Return (X, Y) of the center of cell containing provided text 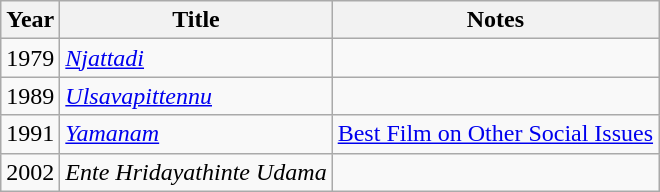
Notes (495, 20)
Title (196, 20)
Best Film on Other Social Issues (495, 134)
2002 (30, 172)
1991 (30, 134)
1979 (30, 58)
Year (30, 20)
Ente Hridayathinte Udama (196, 172)
Yamanam (196, 134)
Njattadi (196, 58)
1989 (30, 96)
Ulsavapittennu (196, 96)
